Return the [X, Y] coordinate for the center point of the cell that contains the specified text.  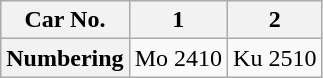
Ku 2510 [275, 58]
Numbering [65, 58]
Car No. [65, 20]
Mo 2410 [178, 58]
2 [275, 20]
1 [178, 20]
